Locate the cell with the specified text and output its [x, y] center coordinate. 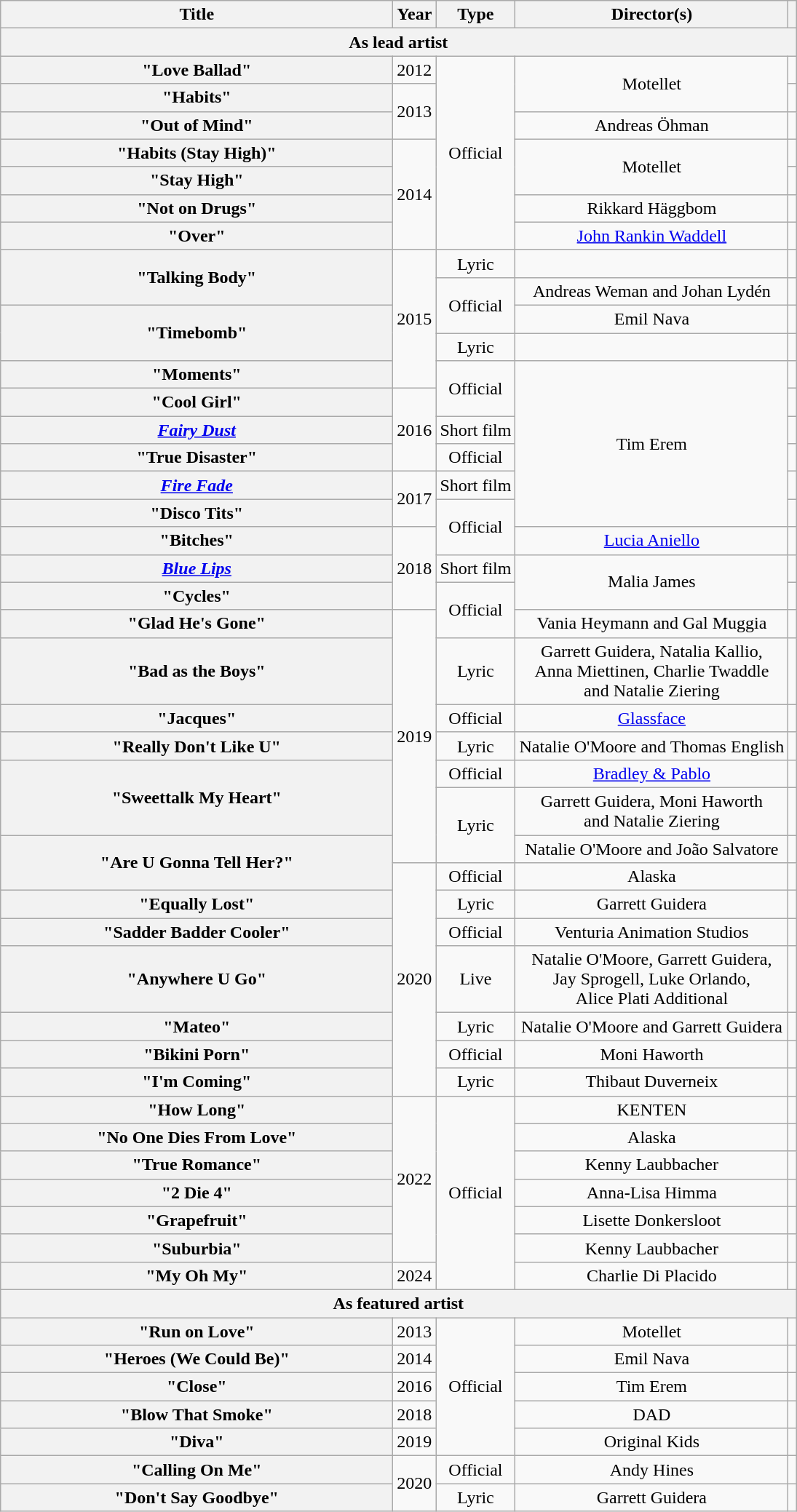
"Bitches" [197, 541]
Natalie O'Moore, Garrett Guidera,Jay Sprogell, Luke Orlando,Alice Plati Additional [652, 979]
2017 [415, 499]
"Love Ballad" [197, 70]
Natalie O'Moore and Garrett Guidera [652, 1027]
Original Kids [652, 1442]
2022 [415, 1179]
"Cool Girl" [197, 402]
DAD [652, 1414]
Thibaut Duverneix [652, 1082]
"Diva" [197, 1442]
"No One Dies From Love" [197, 1137]
"Anywhere U Go" [197, 979]
"Glad He's Gone" [197, 624]
As featured artist [399, 1303]
"True Disaster" [197, 458]
"Heroes (We Could Be)" [197, 1359]
Moni Haworth [652, 1054]
"Bikini Porn" [197, 1054]
Live [476, 979]
"Grapefruit" [197, 1220]
2015 [415, 319]
Lucia Aniello [652, 541]
"Bad as the Boys" [197, 671]
Natalie O'Moore and Thomas English [652, 746]
Andreas Öhman [652, 125]
Garrett Guidera, Moni Haworth and Natalie Ziering [652, 811]
KENTEN [652, 1110]
"Blow That Smoke" [197, 1414]
"2 Die 4" [197, 1193]
Vania Heymann and Gal Muggia [652, 624]
"Sadder Badder Cooler" [197, 932]
As lead artist [399, 42]
"Timebomb" [197, 333]
2024 [415, 1276]
"Out of Mind" [197, 125]
"Over" [197, 236]
Rikkard Häggbom [652, 208]
"Calling On Me" [197, 1470]
"Run on Love" [197, 1331]
Glassface [652, 718]
"Disco Tits" [197, 513]
Natalie O'Moore and João Salvatore [652, 849]
"Not on Drugs" [197, 208]
"Habits (Stay High)" [197, 153]
"Suburbia" [197, 1248]
Title [197, 15]
"Moments" [197, 375]
Type [476, 15]
Director(s) [652, 15]
Fairy Dust [197, 430]
"True Romance" [197, 1165]
Lisette Donkersloot [652, 1220]
"Are U Gonna Tell Her?" [197, 863]
Venturia Animation Studios [652, 932]
"Close" [197, 1387]
"Really Don't Like U" [197, 746]
Charlie Di Placido [652, 1276]
"Equally Lost" [197, 904]
Bradley & Pablo [652, 773]
Year [415, 15]
Anna-Lisa Himma [652, 1193]
Malia James [652, 582]
"Sweettalk My Heart" [197, 797]
Garrett Guidera, Natalia Kallio,Anna Miettinen, Charlie Twaddleand Natalie Ziering [652, 671]
"Stay High" [197, 180]
Fire Fade [197, 485]
"My Oh My" [197, 1276]
"Jacques" [197, 718]
John Rankin Waddell [652, 236]
Andy Hines [652, 1470]
"Cycles" [197, 596]
"Talking Body" [197, 277]
"Habits" [197, 98]
"How Long" [197, 1110]
"Mateo" [197, 1027]
Blue Lips [197, 568]
2012 [415, 70]
"I'm Coming" [197, 1082]
Andreas Weman and Johan Lydén [652, 291]
"Don't Say Goodbye" [197, 1497]
